Provide the (x, y) coordinate of the cell's center where the given text is located.  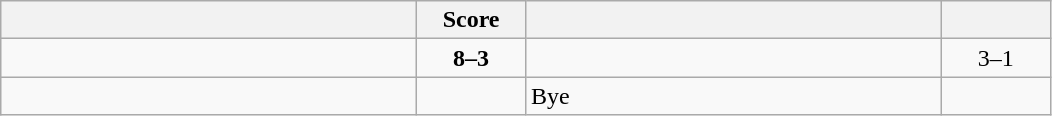
8–3 (472, 58)
Score (472, 20)
3–1 (996, 58)
Bye (733, 96)
